Scan for the cell matching the given text and deliver its (x, y) coordinate at center. 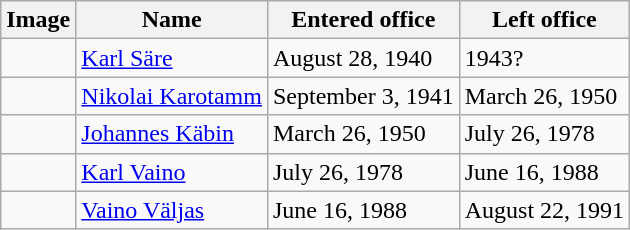
August 22, 1991 (544, 210)
Karl Vaino (172, 172)
August 28, 1940 (363, 58)
Nikolai Karotamm (172, 96)
1943? (544, 58)
Left office (544, 20)
Vaino Väljas (172, 210)
Karl Säre (172, 58)
Johannes Käbin (172, 134)
September 3, 1941 (363, 96)
Image (38, 20)
Name (172, 20)
Entered office (363, 20)
